Identify which cell holds the provided text, then report its (x, y) central coordinate. 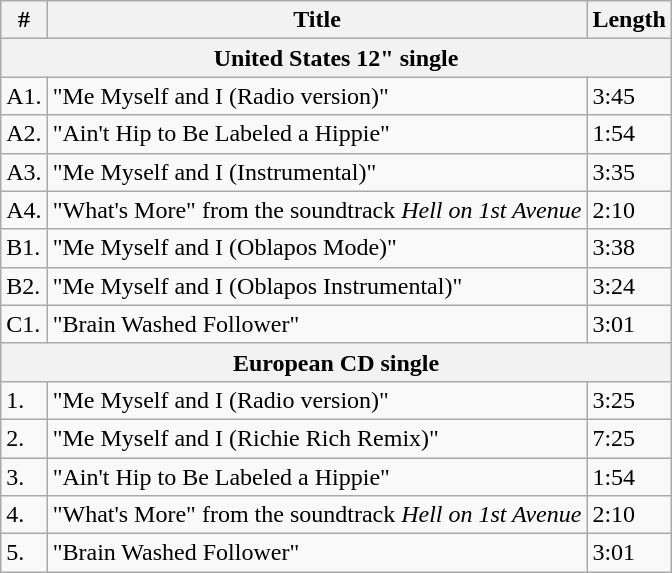
3:25 (629, 400)
2. (24, 438)
Title (317, 20)
"Me Myself and I (Oblapos Mode)" (317, 248)
3:24 (629, 286)
C1. (24, 324)
7:25 (629, 438)
Length (629, 20)
A1. (24, 96)
European CD single (336, 362)
A4. (24, 210)
"Me Myself and I (Oblapos Instrumental)" (317, 286)
B2. (24, 286)
4. (24, 515)
# (24, 20)
3:45 (629, 96)
3:38 (629, 248)
"Me Myself and I (Instrumental)" (317, 172)
1. (24, 400)
5. (24, 553)
A3. (24, 172)
3:35 (629, 172)
United States 12" single (336, 58)
B1. (24, 248)
A2. (24, 134)
"Me Myself and I (Richie Rich Remix)" (317, 438)
3. (24, 477)
